Find where the given text appears and provide that cell's center as [x, y] coordinate. 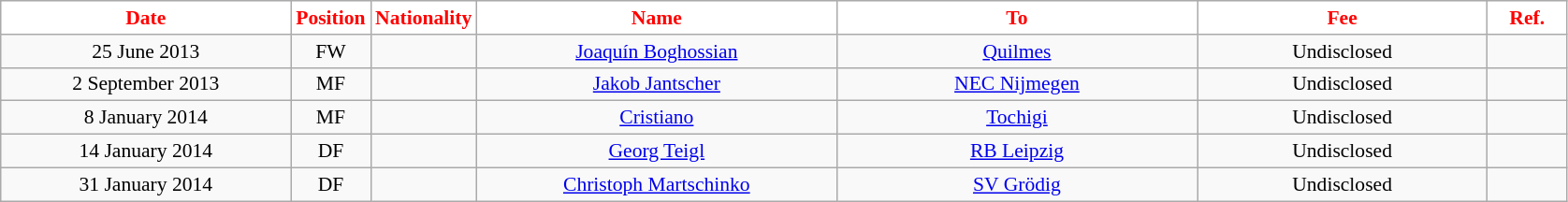
To [1016, 18]
Georg Teigl [657, 151]
2 September 2013 [146, 84]
Joaquín Boghossian [657, 51]
8 January 2014 [146, 118]
Name [657, 18]
NEC Nijmegen [1016, 84]
Position [331, 18]
Jakob Jantscher [657, 84]
Date [146, 18]
Christoph Martschinko [657, 184]
Fee [1343, 18]
Ref. [1527, 18]
RB Leipzig [1016, 151]
31 January 2014 [146, 184]
SV Grödig [1016, 184]
Cristiano [657, 118]
14 January 2014 [146, 151]
25 June 2013 [146, 51]
Quilmes [1016, 51]
FW [331, 51]
Tochigi [1016, 118]
Nationality [423, 18]
